Capture the cell that displays the provided text and extract its (x, y) central coordinate. 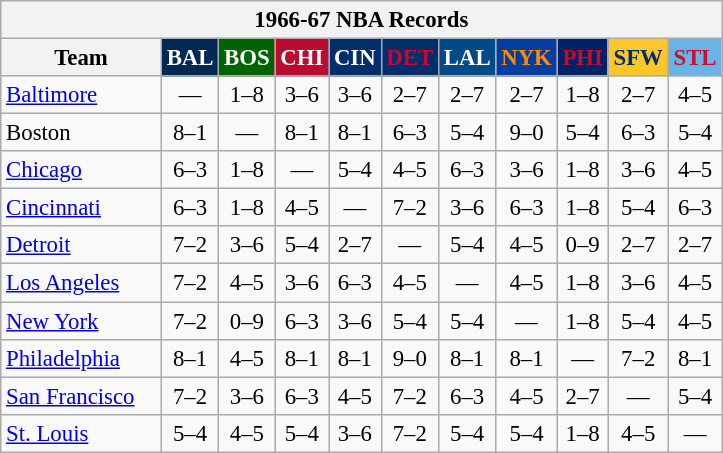
DET (410, 58)
NYK (526, 58)
STL (695, 58)
Boston (82, 133)
New York (82, 321)
Los Angeles (82, 283)
Philadelphia (82, 358)
1966-67 NBA Records (362, 20)
CIN (355, 58)
St. Louis (82, 433)
Baltimore (82, 95)
BAL (190, 58)
CHI (302, 58)
San Francisco (82, 396)
Chicago (82, 170)
LAL (466, 58)
Cincinnati (82, 208)
BOS (247, 58)
Detroit (82, 245)
SFW (638, 58)
Team (82, 58)
PHI (582, 58)
